Return (X, Y) of the center of cell containing provided text 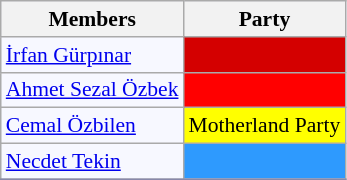
Ahmet Sezal Özbek (92, 90)
Cemal Özbilen (92, 126)
İrfan Gürpınar (92, 55)
Motherland Party (265, 126)
Necdet Tekin (92, 162)
Party (265, 19)
Members (92, 19)
